Return the (x, y) coordinate for the center point of the cell that contains the specified text.  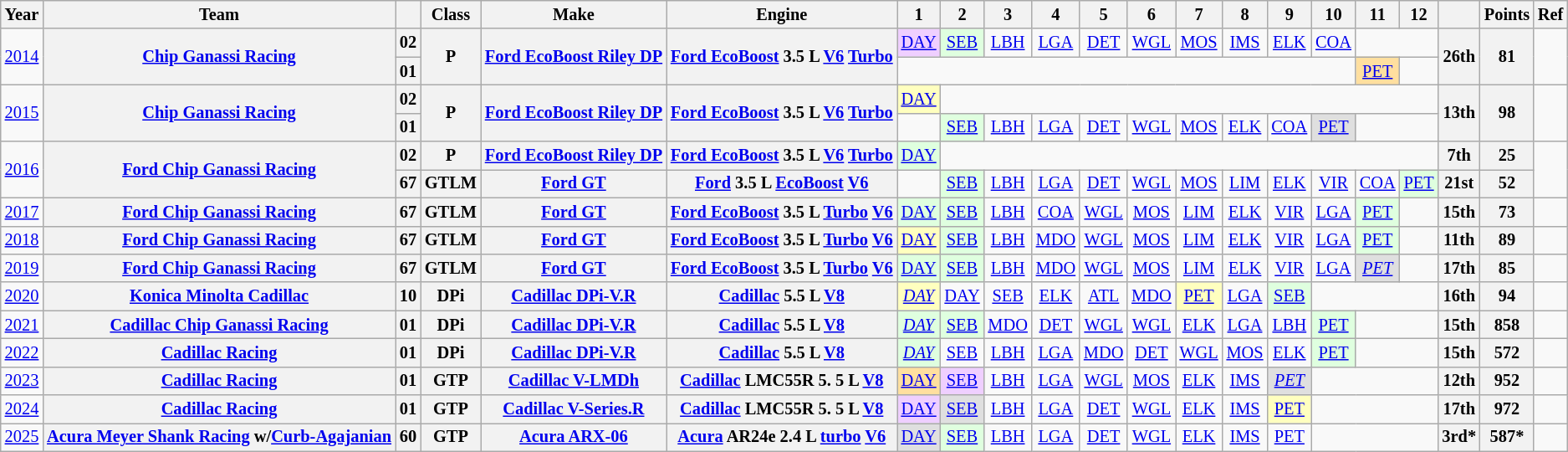
Cadillac Chip Ganassi Racing (219, 325)
2014 (22, 57)
94 (1507, 296)
Class (451, 14)
2025 (22, 437)
4 (1055, 14)
Engine (782, 14)
11 (1378, 14)
Cadillac V-Series.R (574, 409)
Acura AR24e 2.4 L turbo V6 (782, 437)
21st (1458, 183)
2020 (22, 296)
81 (1507, 57)
12 (1419, 14)
Points (1507, 14)
2015 (22, 112)
9 (1290, 14)
98 (1507, 112)
26th (1458, 57)
2018 (22, 240)
25 (1507, 156)
Acura Meyer Shank Racing w/Curb-Agajanian (219, 437)
85 (1507, 268)
Acura ARX-06 (574, 437)
ATL (1104, 296)
Cadillac V-LMDh (574, 381)
2021 (22, 325)
Ref (1550, 14)
73 (1507, 212)
3rd* (1458, 437)
5 (1104, 14)
2019 (22, 268)
13th (1458, 112)
Ford 3.5 L EcoBoost V6 (782, 183)
16th (1458, 296)
8 (1245, 14)
858 (1507, 325)
2 (963, 14)
Make (574, 14)
Konica Minolta Cadillac (219, 296)
7th (1458, 156)
2022 (22, 352)
2016 (22, 169)
7 (1199, 14)
572 (1507, 352)
Year (22, 14)
2017 (22, 212)
587* (1507, 437)
2023 (22, 381)
1 (919, 14)
972 (1507, 409)
89 (1507, 240)
60 (408, 437)
952 (1507, 381)
2024 (22, 409)
52 (1507, 183)
11th (1458, 240)
3 (1007, 14)
6 (1151, 14)
12th (1458, 381)
Team (219, 14)
